Extract the [X, Y] coordinate from the center of the cell holding the provided text.  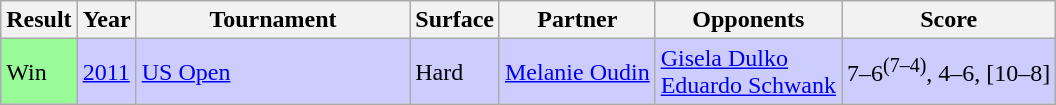
Partner [577, 20]
2011 [106, 72]
Result [39, 20]
Hard [455, 72]
Win [39, 72]
Surface [455, 20]
Score [949, 20]
Opponents [748, 20]
Year [106, 20]
Melanie Oudin [577, 72]
US Open [273, 72]
Tournament [273, 20]
Gisela Dulko Eduardo Schwank [748, 72]
7–6(7–4), 4–6, [10–8] [949, 72]
